Capture the cell that displays the provided text and extract its [X, Y] central coordinate. 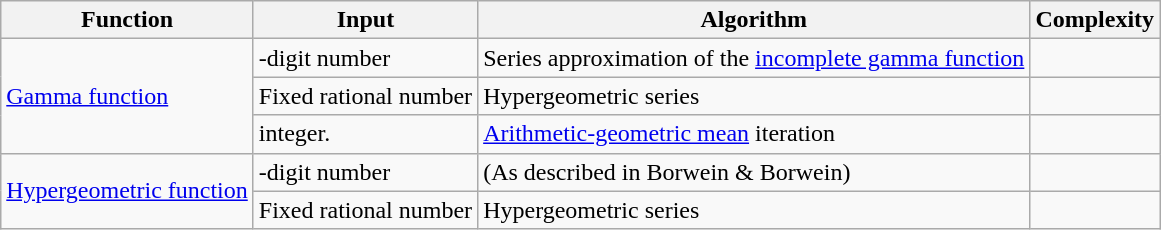
Input [365, 20]
Hypergeometric function [128, 191]
(As described in Borwein & Borwein) [754, 172]
Complexity [1095, 20]
integer. [365, 134]
Series approximation of the incomplete gamma function [754, 58]
Gamma function [128, 96]
Arithmetic-geometric mean iteration [754, 134]
Algorithm [754, 20]
Function [128, 20]
